Provide the [x, y] coordinate of the cell's center where the given text is located.  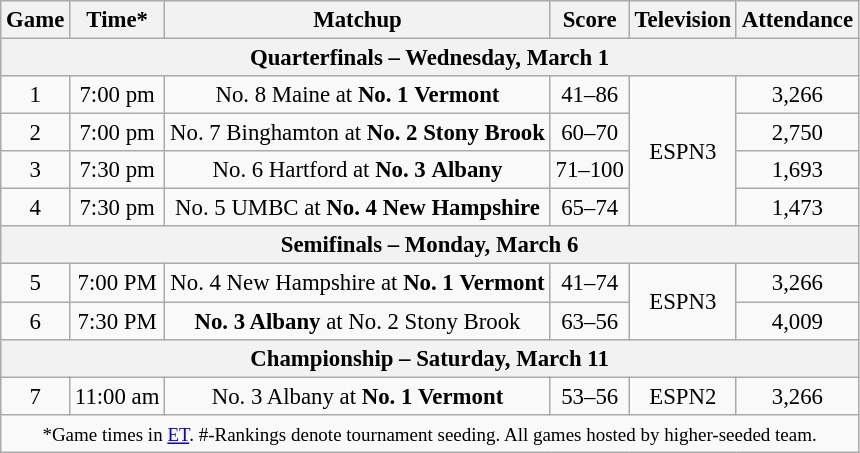
No. 3 Albany at No. 1 Vermont [358, 396]
4,009 [797, 321]
Television [682, 20]
2,750 [797, 133]
Time* [118, 20]
60–70 [590, 133]
71–100 [590, 170]
65–74 [590, 208]
ESPN2 [682, 396]
53–56 [590, 396]
5 [36, 283]
Semifinals – Monday, March 6 [430, 245]
1,473 [797, 208]
2 [36, 133]
*Game times in ET. #-Rankings denote tournament seeding. All games hosted by higher-seeded team. [430, 433]
7 [36, 396]
No. 4 New Hampshire at No. 1 Vermont [358, 283]
No. 6 Hartford at No. 3 Albany [358, 170]
Score [590, 20]
6 [36, 321]
41–74 [590, 283]
11:00 am [118, 396]
No. 5 UMBC at No. 4 New Hampshire [358, 208]
Matchup [358, 20]
No. 8 Maine at No. 1 Vermont [358, 95]
Championship – Saturday, March 11 [430, 358]
7:30 PM [118, 321]
41–86 [590, 95]
3 [36, 170]
1,693 [797, 170]
Game [36, 20]
63–56 [590, 321]
4 [36, 208]
Quarterfinals – Wednesday, March 1 [430, 58]
No. 3 Albany at No. 2 Stony Brook [358, 321]
No. 7 Binghamton at No. 2 Stony Brook [358, 133]
1 [36, 95]
7:00 PM [118, 283]
Attendance [797, 20]
